Capture the cell that displays the provided text and extract its (X, Y) central coordinate. 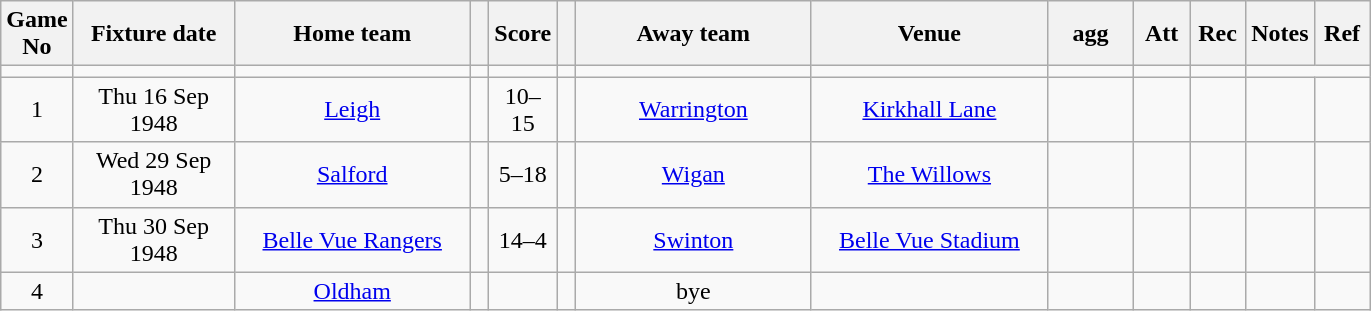
Warrington (693, 110)
Fixture date (154, 34)
Home team (352, 34)
5–18 (523, 174)
4 (37, 291)
1 (37, 110)
Thu 30 Sep 1948 (154, 240)
Venue (929, 34)
Ref (1342, 34)
3 (37, 240)
Swinton (693, 240)
Notes (1280, 34)
Score (523, 34)
Salford (352, 174)
agg (1090, 34)
Leigh (352, 110)
Wigan (693, 174)
Thu 16 Sep 1948 (154, 110)
Rec (1218, 34)
Wed 29 Sep 1948 (154, 174)
Att (1162, 34)
2 (37, 174)
Game No (37, 34)
14–4 (523, 240)
Oldham (352, 291)
Away team (693, 34)
The Willows (929, 174)
Belle Vue Stadium (929, 240)
Belle Vue Rangers (352, 240)
bye (693, 291)
Kirkhall Lane (929, 110)
10–15 (523, 110)
